For the text-containing cell, return its midpoint in [X, Y] coordinate format. 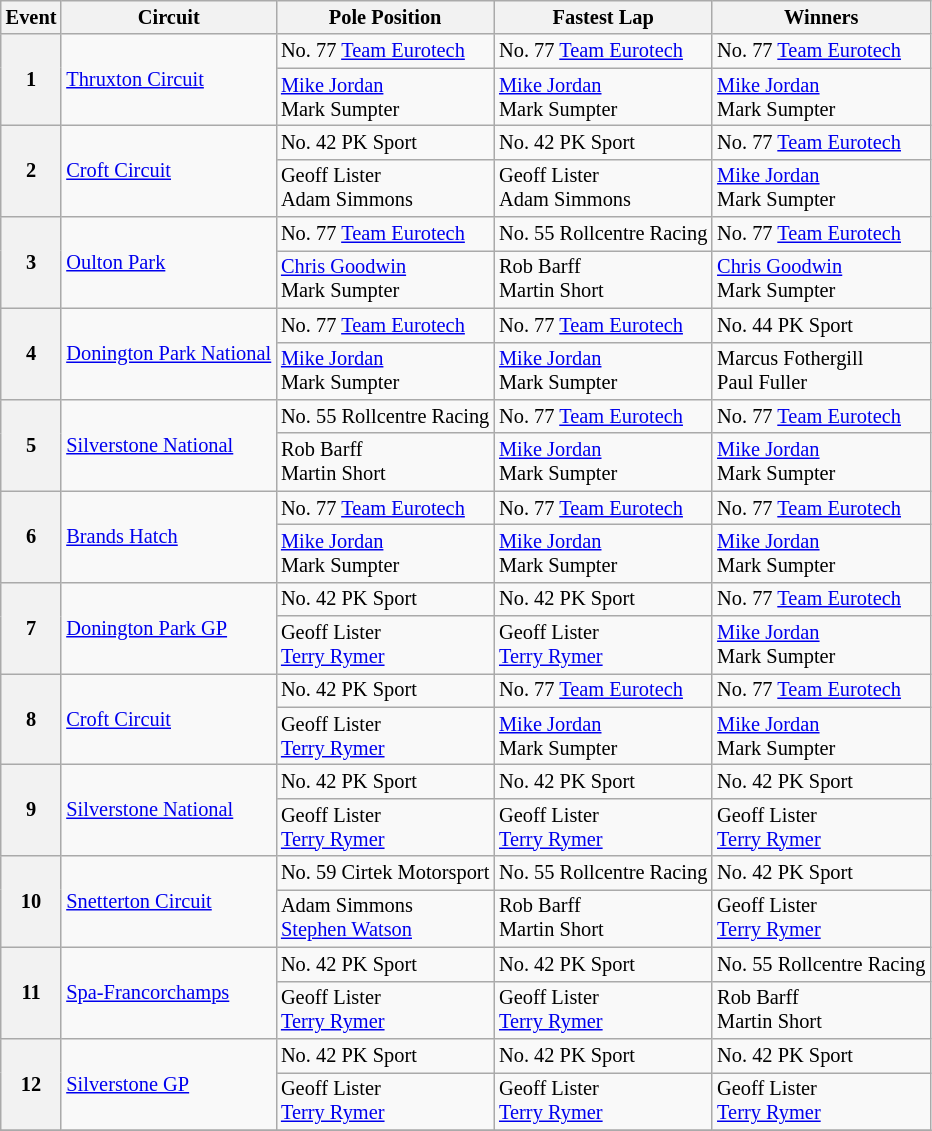
8 [32, 718]
5 [32, 444]
7 [32, 628]
Oulton Park [168, 262]
Pole Position [385, 17]
4 [32, 354]
Donington Park GP [168, 628]
9 [32, 810]
Thruxton Circuit [168, 80]
Silverstone GP [168, 1084]
No. 44 PK Sport [821, 325]
11 [32, 992]
Marcus Fothergill Paul Fuller [821, 371]
Brands Hatch [168, 536]
Circuit [168, 17]
2 [32, 170]
Snetterton Circuit [168, 902]
Event [32, 17]
Spa-Francorchamps [168, 992]
1 [32, 80]
6 [32, 536]
Winners [821, 17]
Fastest Lap [603, 17]
Donington Park National [168, 354]
12 [32, 1084]
10 [32, 902]
3 [32, 262]
No. 59 Cirtek Motorsport [385, 873]
Adam Simmons Stephen Watson [385, 918]
